Output the (x, y) coordinate of the center of the cell containing the given text.  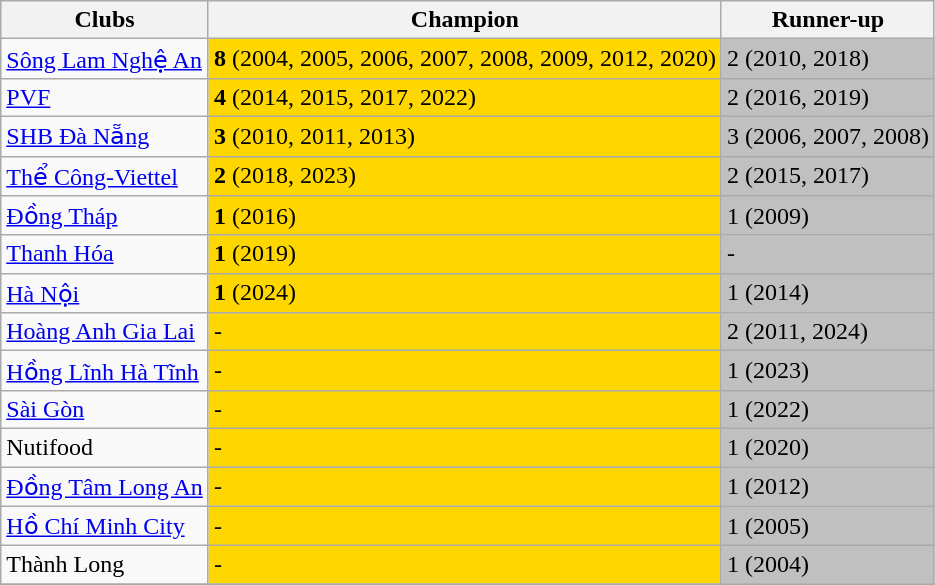
SHB Đà Nẵng (105, 136)
Thể Công-Viettel (105, 176)
Hồ Chí Minh City (105, 526)
Champion (464, 20)
4 (2014, 2015, 2017, 2022) (464, 97)
PVF (105, 97)
2 (2018, 2023) (464, 176)
2 (2016, 2019) (828, 97)
Hồng Lĩnh Hà Tĩnh (105, 371)
Runner-up (828, 20)
8 (2004, 2005, 2006, 2007, 2008, 2009, 2012, 2020) (464, 59)
1 (2016) (464, 216)
Đồng Tháp (105, 216)
3 (2010, 2011, 2013) (464, 136)
3 (2006, 2007, 2008) (828, 136)
2 (2015, 2017) (828, 176)
1 (2019) (464, 254)
2 (2010, 2018) (828, 59)
Sông Lam Nghệ An (105, 59)
2 (2011, 2024) (828, 332)
Nutifood (105, 447)
1 (2024) (464, 293)
1 (2014) (828, 293)
1 (2023) (828, 371)
1 (2012) (828, 486)
1 (2022) (828, 409)
1 (2005) (828, 526)
Đồng Tâm Long An (105, 486)
1 (2009) (828, 216)
1 (2004) (828, 565)
Hà Nội (105, 293)
1 (2020) (828, 447)
Thanh Hóa (105, 254)
Hoàng Anh Gia Lai (105, 332)
Sài Gòn (105, 409)
Clubs (105, 20)
Thành Long (105, 565)
